Identify which cell holds the provided text, then report its (x, y) central coordinate. 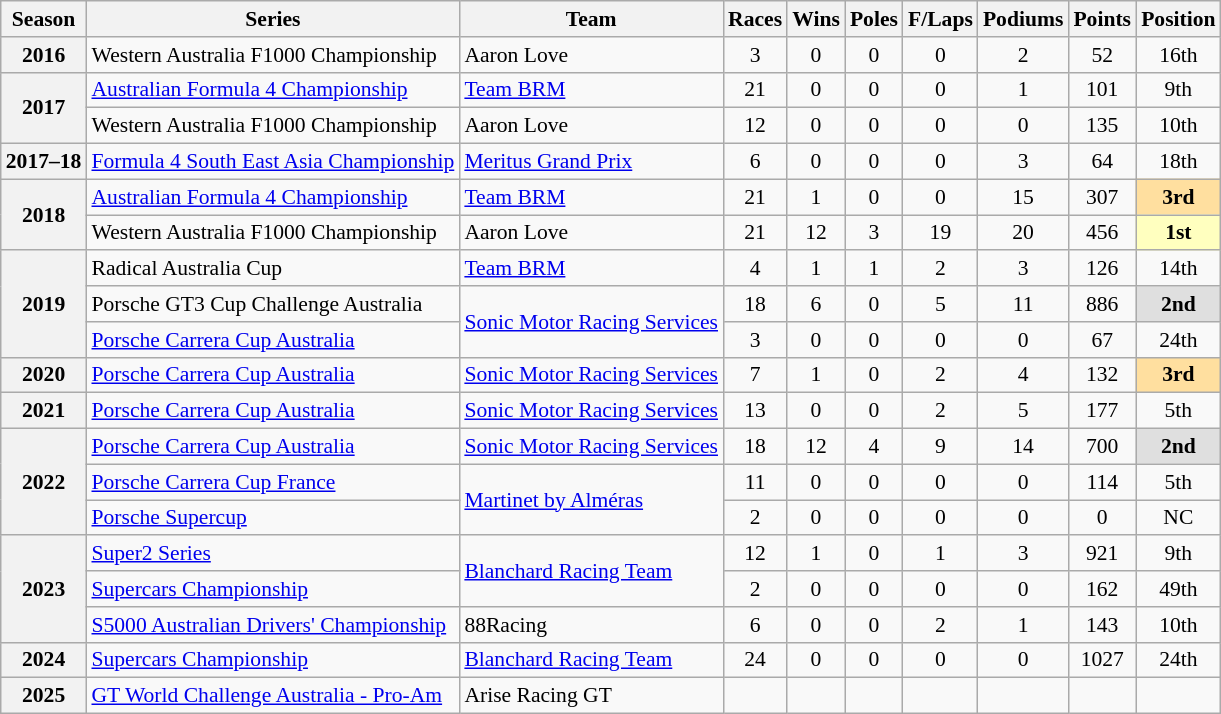
886 (1102, 304)
2018 (44, 214)
114 (1102, 482)
101 (1102, 90)
14 (1024, 447)
Porsche GT3 Cup Challenge Australia (272, 304)
162 (1102, 589)
Martinet by Alméras (591, 500)
20 (1024, 233)
2017 (44, 108)
2016 (44, 55)
NC (1178, 518)
126 (1102, 269)
2020 (44, 375)
135 (1102, 126)
16th (1178, 55)
Races (755, 19)
143 (1102, 625)
Porsche Carrera Cup France (272, 482)
14th (1178, 269)
Team (591, 19)
15 (1024, 197)
Position (1178, 19)
Podiums (1024, 19)
2019 (44, 304)
88Racing (591, 625)
2021 (44, 411)
1027 (1102, 660)
19 (940, 233)
Wins (816, 19)
Porsche Supercup (272, 518)
307 (1102, 197)
Season (44, 19)
13 (755, 411)
Points (1102, 19)
Radical Australia Cup (272, 269)
18th (1178, 162)
132 (1102, 375)
Meritus Grand Prix (591, 162)
Series (272, 19)
2025 (44, 696)
2022 (44, 482)
2023 (44, 590)
49th (1178, 589)
Arise Racing GT (591, 696)
456 (1102, 233)
2017–18 (44, 162)
Formula 4 South East Asia Championship (272, 162)
7 (755, 375)
2024 (44, 660)
Super2 Series (272, 554)
700 (1102, 447)
67 (1102, 340)
24 (755, 660)
1st (1178, 233)
52 (1102, 55)
Poles (874, 19)
64 (1102, 162)
S5000 Australian Drivers' Championship (272, 625)
F/Laps (940, 19)
GT World Challenge Australia - Pro-Am (272, 696)
177 (1102, 411)
921 (1102, 554)
9 (940, 447)
